Identify which cell holds the provided text, then report its (x, y) central coordinate. 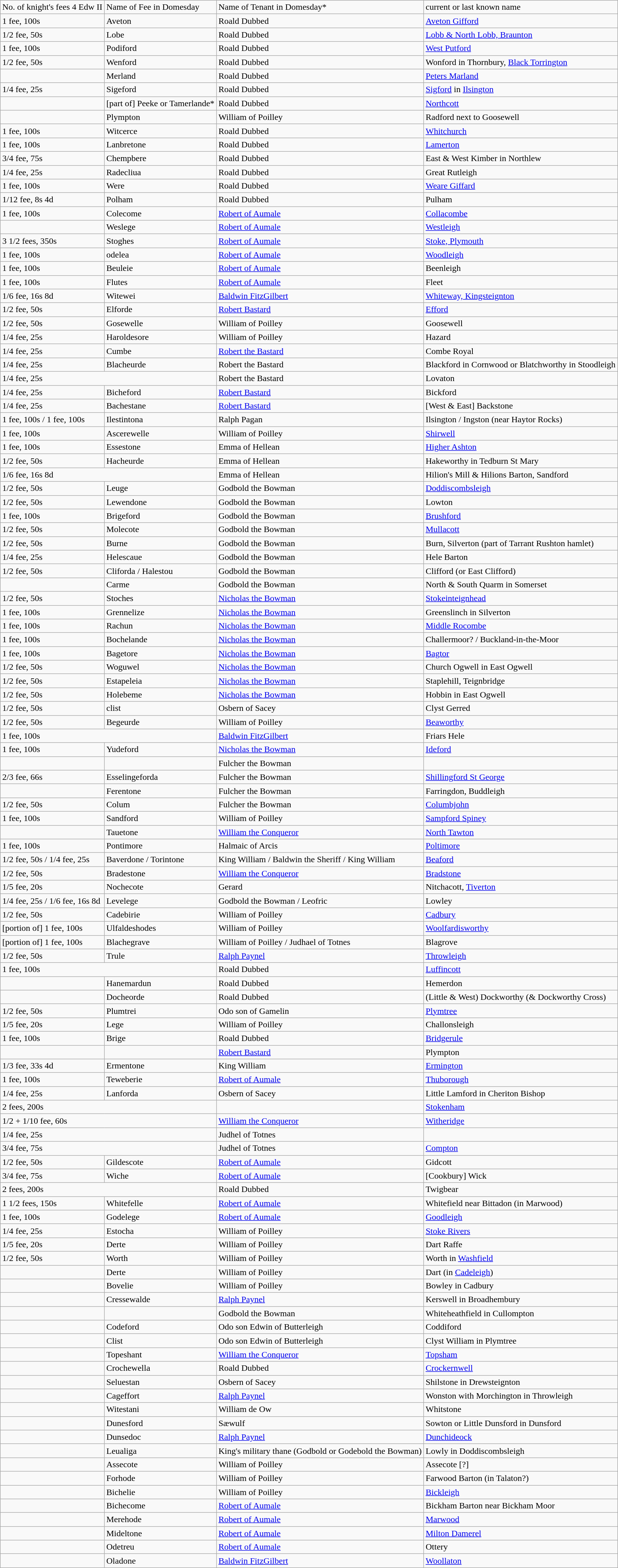
Sowton or Little Dunsford in Dunsford (520, 1423)
Sampford Spiney (520, 818)
Blacheurde (160, 364)
Brushford (520, 516)
Helescaue (160, 557)
East & West Kimber in Northlew (520, 158)
Lowly in Doddiscombsleigh (520, 1451)
Brige (160, 1038)
Rachun (160, 626)
Crockernwell (520, 1368)
Bichelie (160, 1492)
Doddiscombsleigh (520, 488)
Ermington (520, 1066)
Aveton Gifford (520, 21)
Bradstone (520, 873)
(Little & West) Dockworthy (& Dockworthy Cross) (520, 997)
Gerard (320, 887)
Cadbury (520, 915)
Were (160, 186)
Ideford (520, 750)
Bowley in Cadbury (520, 1286)
Oladone (160, 1561)
Challermoor? / Buckland-in-the-Moor (520, 640)
Stoches (160, 598)
Nitchacott, Tiverton (520, 887)
Coddiford (520, 1327)
Stoghes (160, 241)
King's military thane (Godbold or Godebold the Bowman) (320, 1451)
[Cookbury] Wick (520, 1176)
Topeshant (160, 1355)
Ilestintona (160, 420)
No. of knight's fees 4 Edw II (52, 7)
Whitefield near Bittadon (in Marwood) (520, 1203)
Staplehill, Teignbridge (520, 681)
Witcerce (160, 131)
Chempbere (160, 158)
Friars Hele (520, 736)
Assecote (160, 1464)
Sæwulf (320, 1423)
Clyst Gerred (520, 708)
Holebeme (160, 695)
Hemerdon (520, 983)
Blagrove (520, 942)
Radford next to Goosewell (520, 117)
Bicheford (160, 392)
Esselingeforda (160, 777)
Milton Damerel (520, 1533)
Haroldesore (160, 337)
Beenleigh (520, 268)
Greenslinch in Silverton (520, 612)
Gildescote (160, 1162)
Collacombe (520, 213)
Mullacott (520, 530)
Cressewalde (160, 1300)
Blachegrave (160, 942)
Compton (520, 1148)
Throwleigh (520, 956)
Lovaton (520, 378)
Beuleie (160, 268)
Poltimore (520, 846)
Stokeinteignhead (520, 598)
Cadebirie (160, 915)
Whitefelle (160, 1203)
Estocha (160, 1231)
West Putford (520, 48)
Woodleigh (520, 255)
Fleet (520, 282)
Beaworthy (520, 722)
Clyst William in Plymtree (520, 1341)
Merehode (160, 1520)
[part of] Peeke or Tamerlande* (160, 103)
Beaford (520, 860)
Lowley (520, 901)
Great Rutleigh (520, 172)
Dunesford (160, 1423)
1/4 fee, 25s / 1/6 fee, 16s 8d (52, 901)
Name of Tenant in Domesday* (320, 7)
Middle Rocombe (520, 626)
Weare Giffard (520, 186)
Docheorde (160, 997)
Forhode (160, 1478)
Carme (160, 584)
clist (160, 708)
Dart (in Cadeleigh) (520, 1272)
Challonsleigh (520, 1024)
Dunsedoc (160, 1437)
Aveton (160, 21)
Northcott (520, 103)
Codeford (160, 1327)
Hacheurde (160, 461)
Wonston with Morchington in Throwleigh (520, 1396)
Tauetone (160, 832)
Nochecote (160, 887)
Shirwell (520, 433)
Sigford in Ilsington (520, 90)
Whitchurch (520, 131)
Little Lamford in Cheriton Bishop (520, 1093)
Stoke Rivers (520, 1231)
Bochelande (160, 640)
William of Poilley / Judhael of Totnes (320, 942)
Ferentone (160, 791)
Name of Fee in Domesday (160, 7)
Woollaton (520, 1561)
Ermentone (160, 1066)
King William (320, 1066)
1 1/2 fees, 150s (52, 1203)
Assecote [?] (520, 1464)
Godbold the Bowman / Leofric (320, 901)
Molecote (160, 530)
Twigbear (520, 1189)
Goosewell (520, 323)
Worth in Washfield (520, 1258)
Lamerton (520, 144)
Baverdone / Torintone (160, 860)
Lowton (520, 502)
Woguwel (160, 667)
Witheridge (520, 1121)
Ottery (520, 1547)
Thuborough (520, 1080)
Wonford in Thornbury, Black Torrington (520, 62)
Cageffort (160, 1396)
King William / Baldwin the Sheriff / King William (320, 860)
Yudeford (160, 750)
Hobbin in East Ogwell (520, 695)
Ulfaldeshodes (160, 928)
Clifford (or East Clifford) (520, 571)
1/2 fee, 50s / 1/4 fee, 25s (52, 860)
Lobe (160, 35)
Lanbretone (160, 144)
Leuge (160, 488)
Marwood (520, 1520)
Farringdon, Buddleigh (520, 791)
Plymtree (520, 1011)
Godelege (160, 1217)
Ilsington / Ingston (near Haytor Rocks) (520, 420)
Sandford (160, 818)
Topsham (520, 1355)
Merland (160, 76)
Bickham Barton near Bickham Moor (520, 1506)
Leualiga (160, 1451)
[West & East] Backstone (520, 406)
1/3 fee, 33s 4d (52, 1066)
Crochewella (160, 1368)
Pulham (520, 200)
Whitstone (520, 1409)
Elforde (160, 310)
Luffincott (520, 969)
Witestani (160, 1409)
Whiteheathfield in Cullompton (520, 1313)
Bichecome (160, 1506)
Bickford (520, 392)
Lewendone (160, 502)
Dart Raffe (520, 1244)
Efford (520, 310)
Mideltone (160, 1533)
Flutes (160, 282)
Worth (160, 1258)
Levelege (160, 901)
Whiteway, Kingsteignton (520, 296)
Hanemardun (160, 983)
Hakeworthy in Tedburn St Mary (520, 461)
Bachestane (160, 406)
Radecliua (160, 172)
Burn, Silverton (part of Tarrant Rushton hamlet) (520, 543)
Hazard (520, 337)
Cliforda / Halestou (160, 571)
Lobb & North Lobb, Braunton (520, 35)
Combe Royal (520, 351)
Shilstone in Drewsteignton (520, 1382)
Podiford (160, 48)
current or last known name (520, 7)
Odetreu (160, 1547)
1/12 fee, 8s 4d (52, 200)
Essestone (160, 447)
Shillingford St George (520, 777)
Wiche (160, 1176)
Goodleigh (520, 1217)
North Tawton (520, 832)
Teweberie (160, 1080)
Pontimore (160, 846)
Witewei (160, 296)
Polham (160, 200)
Brigeford (160, 516)
Wenford (160, 62)
Bagetore (160, 653)
1 fee, 100s / 1 fee, 100s (52, 420)
Bagtor (520, 653)
Hilion's Mill & Hilions Barton, Sandford (520, 475)
Westleigh (520, 227)
Plumtrei (160, 1011)
Farwood Barton (in Talaton?) (520, 1478)
Lege (160, 1024)
Weslege (160, 227)
Bickleigh (520, 1492)
Peters Marland (520, 76)
Grennelize (160, 612)
Ralph Pagan (320, 420)
Higher Ashton (520, 447)
Stoke, Plymouth (520, 241)
Sigeford (160, 90)
Lanforda (160, 1093)
Seluestan (160, 1382)
William de Ow (320, 1409)
Woolfardisworthy (520, 928)
Estapeleia (160, 681)
Trule (160, 956)
Dunchideock (520, 1437)
Clist (160, 1341)
2/3 fee, 66s (52, 777)
Columbjohn (520, 804)
Stokenham (520, 1107)
Cumbe (160, 351)
Odo son of Gamelin (320, 1011)
Bridgerule (520, 1038)
Blackford in Cornwood or Blatchworthy in Stoodleigh (520, 364)
Colum (160, 804)
Halmaic of Arcis (320, 846)
Gosewelle (160, 323)
Begeurde (160, 722)
North & South Quarm in Somerset (520, 584)
Bradestone (160, 873)
Church Ogwell in East Ogwell (520, 667)
Gidcott (520, 1162)
Bovelie (160, 1286)
Kerswell in Broadhembury (520, 1300)
1/2 + 1/10 fee, 60s (108, 1121)
Hele Barton (520, 557)
Ascerewelle (160, 433)
3 1/2 fees, 350s (52, 241)
odelea (160, 255)
Burne (160, 543)
Colecome (160, 213)
